Find where the given text appears and provide that cell's center as [X, Y] coordinate. 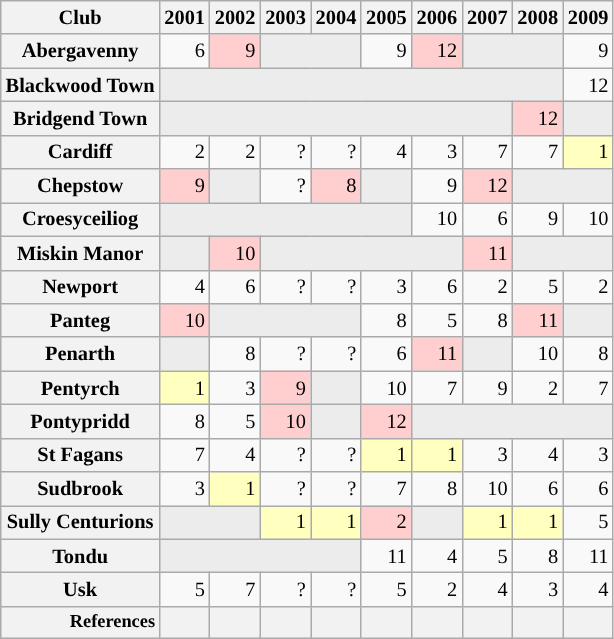
Cardiff [80, 152]
2009 [588, 17]
2002 [235, 17]
Chepstow [80, 186]
Tondu [80, 556]
Sully Centurions [80, 522]
Panteg [80, 320]
Usk [80, 589]
Miskin Manor [80, 253]
Abergavenny [80, 51]
Sudbrook [80, 489]
2007 [487, 17]
Bridgend Town [80, 118]
Penarth [80, 354]
2006 [437, 17]
Newport [80, 287]
2003 [285, 17]
St Fagans [80, 455]
Club [80, 17]
References [80, 622]
2005 [386, 17]
2004 [336, 17]
Pontypridd [80, 421]
Croesyceiliog [80, 219]
Blackwood Town [80, 85]
Pentyrch [80, 388]
2008 [538, 17]
2001 [184, 17]
